Capture the cell that displays the provided text and extract its (X, Y) central coordinate. 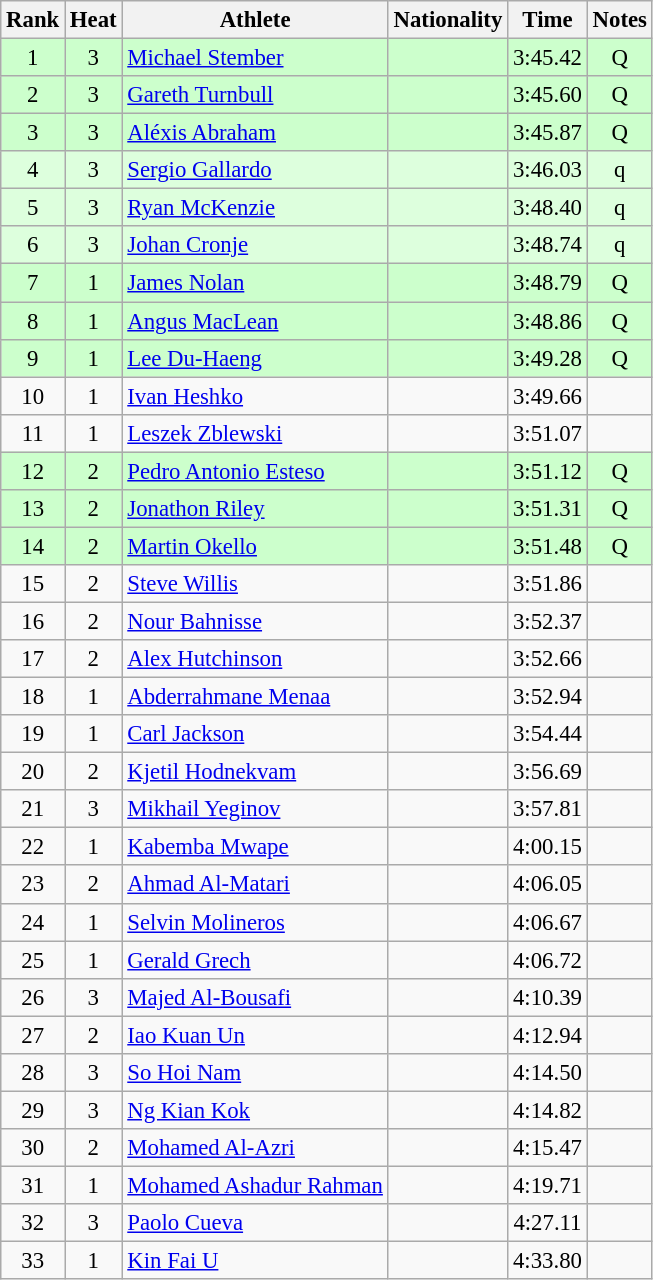
Michael Stember (255, 58)
3:45.87 (548, 133)
3:46.03 (548, 170)
28 (33, 1073)
17 (33, 659)
Lee Du-Haeng (255, 358)
7 (33, 283)
26 (33, 997)
4:15.47 (548, 1148)
Selvin Molineros (255, 922)
9 (33, 358)
4:27.11 (548, 1223)
3:51.86 (548, 584)
Carl Jackson (255, 734)
3:52.66 (548, 659)
3:57.81 (548, 809)
3:48.79 (548, 283)
Rank (33, 20)
3:49.28 (548, 358)
3:51.31 (548, 509)
James Nolan (255, 283)
Aléxis Abraham (255, 133)
Steve Willis (255, 584)
30 (33, 1148)
Paolo Cueva (255, 1223)
Martin Okello (255, 546)
25 (33, 960)
13 (33, 509)
3:48.40 (548, 208)
3:51.07 (548, 433)
8 (33, 321)
4:19.71 (548, 1185)
4:06.72 (548, 960)
24 (33, 922)
19 (33, 734)
Leszek Zblewski (255, 433)
4:06.67 (548, 922)
5 (33, 208)
15 (33, 584)
4:33.80 (548, 1261)
Mikhail Yeginov (255, 809)
So Hoi Nam (255, 1073)
27 (33, 1035)
4:14.82 (548, 1110)
3:51.48 (548, 546)
3:52.37 (548, 621)
Mohamed Ashadur Rahman (255, 1185)
Nationality (448, 20)
3:45.42 (548, 58)
32 (33, 1223)
4:10.39 (548, 997)
4 (33, 170)
23 (33, 885)
6 (33, 245)
Jonathon Riley (255, 509)
Mohamed Al-Azri (255, 1148)
33 (33, 1261)
3:54.44 (548, 734)
3:48.74 (548, 245)
Ahmad Al-Matari (255, 885)
20 (33, 772)
Athlete (255, 20)
3:49.66 (548, 396)
4:06.05 (548, 885)
21 (33, 809)
Abderrahmane Menaa (255, 697)
Angus MacLean (255, 321)
12 (33, 471)
3:56.69 (548, 772)
3:45.60 (548, 95)
16 (33, 621)
4:14.50 (548, 1073)
Gerald Grech (255, 960)
31 (33, 1185)
Notes (620, 20)
Majed Al-Bousafi (255, 997)
Johan Cronje (255, 245)
4:00.15 (548, 847)
Kjetil Hodnekvam (255, 772)
4:12.94 (548, 1035)
Gareth Turnbull (255, 95)
3:52.94 (548, 697)
3:51.12 (548, 471)
Time (548, 20)
Ng Kian Kok (255, 1110)
Alex Hutchinson (255, 659)
Nour Bahnisse (255, 621)
29 (33, 1110)
Ryan McKenzie (255, 208)
Iao Kuan Un (255, 1035)
22 (33, 847)
Kabemba Mwape (255, 847)
18 (33, 697)
10 (33, 396)
11 (33, 433)
Ivan Heshko (255, 396)
Sergio Gallardo (255, 170)
Pedro Antonio Esteso (255, 471)
Heat (94, 20)
Kin Fai U (255, 1261)
3:48.86 (548, 321)
14 (33, 546)
